Find where the given text appears and provide that cell's center as (X, Y) coordinate. 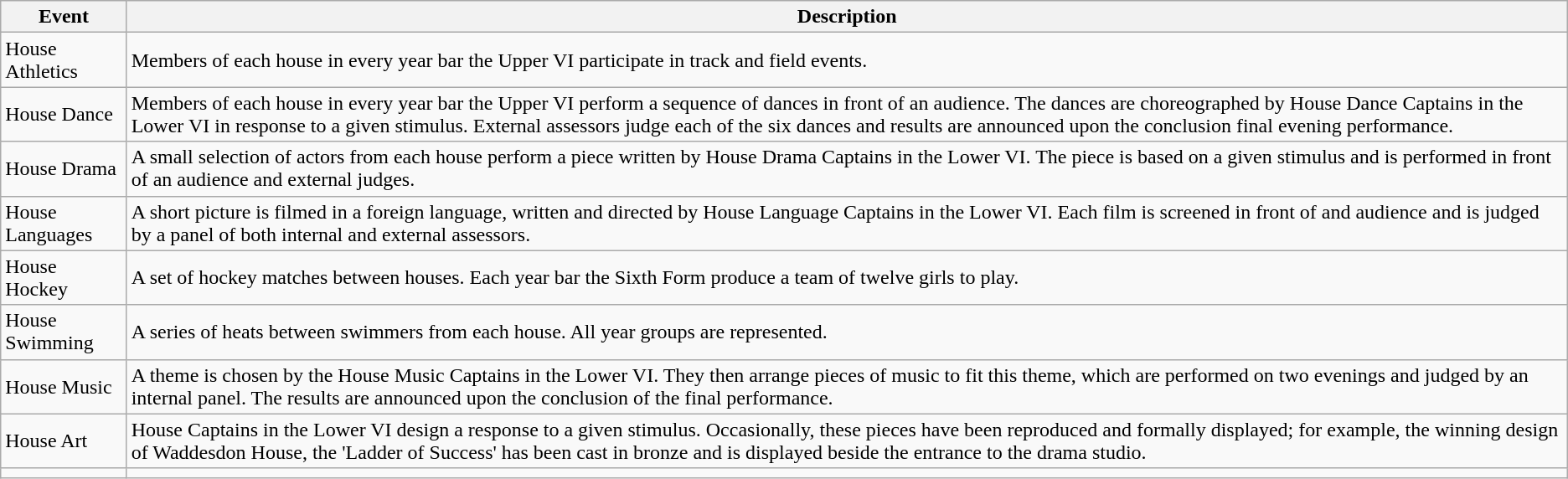
House Athletics (64, 60)
House Music (64, 387)
A series of heats between swimmers from each house. All year groups are represented. (847, 332)
House Dance (64, 114)
Description (847, 17)
Event (64, 17)
A set of hockey matches between houses. Each year bar the Sixth Form produce a team of twelve girls to play. (847, 278)
Members of each house in every year bar the Upper VI participate in track and field events. (847, 60)
House Drama (64, 169)
House Languages (64, 223)
House Art (64, 440)
House Swimming (64, 332)
House Hockey (64, 278)
